Determine the (x, y) coordinate at the center of the cell enclosing the given text.  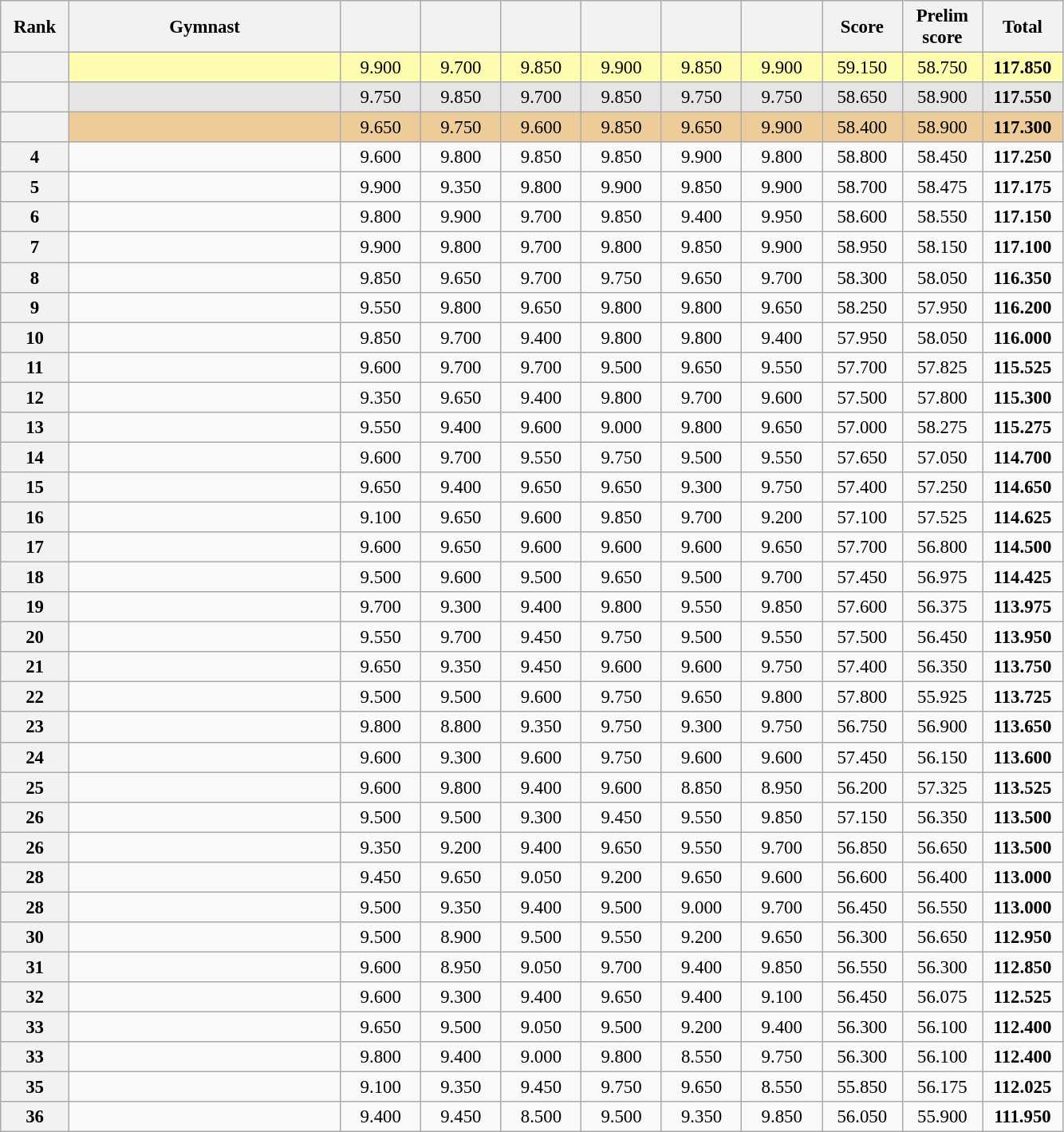
56.750 (861, 728)
113.725 (1023, 697)
25 (35, 787)
57.050 (943, 457)
58.800 (861, 157)
35 (35, 1087)
7 (35, 247)
19 (35, 607)
56.175 (943, 1087)
58.750 (943, 68)
115.525 (1023, 367)
56.150 (943, 757)
8.800 (461, 728)
55.900 (943, 1117)
117.300 (1023, 128)
59.150 (861, 68)
58.275 (943, 428)
117.175 (1023, 187)
55.850 (861, 1087)
113.750 (1023, 667)
115.275 (1023, 428)
58.450 (943, 157)
11 (35, 367)
57.150 (861, 817)
22 (35, 697)
56.600 (861, 878)
8.500 (541, 1117)
12 (35, 397)
56.200 (861, 787)
8 (35, 278)
8.900 (461, 937)
56.400 (943, 878)
58.400 (861, 128)
55.925 (943, 697)
58.250 (861, 307)
57.825 (943, 367)
14 (35, 457)
117.850 (1023, 68)
9.950 (782, 218)
32 (35, 997)
113.975 (1023, 607)
117.250 (1023, 157)
30 (35, 937)
114.500 (1023, 547)
57.000 (861, 428)
56.050 (861, 1117)
57.650 (861, 457)
58.700 (861, 187)
115.300 (1023, 397)
113.650 (1023, 728)
114.425 (1023, 578)
117.100 (1023, 247)
21 (35, 667)
112.025 (1023, 1087)
112.950 (1023, 937)
114.625 (1023, 517)
58.300 (861, 278)
57.525 (943, 517)
Prelim score (943, 27)
Score (861, 27)
114.650 (1023, 487)
13 (35, 428)
111.950 (1023, 1117)
56.075 (943, 997)
5 (35, 187)
10 (35, 337)
58.950 (861, 247)
58.650 (861, 97)
56.900 (943, 728)
117.550 (1023, 97)
23 (35, 728)
57.250 (943, 487)
113.950 (1023, 637)
56.375 (943, 607)
57.600 (861, 607)
9 (35, 307)
Total (1023, 27)
112.525 (1023, 997)
112.850 (1023, 967)
58.600 (861, 218)
56.850 (861, 847)
56.975 (943, 578)
114.700 (1023, 457)
16 (35, 517)
18 (35, 578)
116.000 (1023, 337)
116.350 (1023, 278)
Gymnast (204, 27)
17 (35, 547)
58.475 (943, 187)
57.100 (861, 517)
8.850 (702, 787)
113.525 (1023, 787)
117.150 (1023, 218)
116.200 (1023, 307)
15 (35, 487)
113.600 (1023, 757)
56.800 (943, 547)
36 (35, 1117)
24 (35, 757)
58.550 (943, 218)
4 (35, 157)
58.150 (943, 247)
20 (35, 637)
57.325 (943, 787)
Rank (35, 27)
31 (35, 967)
6 (35, 218)
